Provide the (X, Y) coordinate of the cell's center where the given text is located.  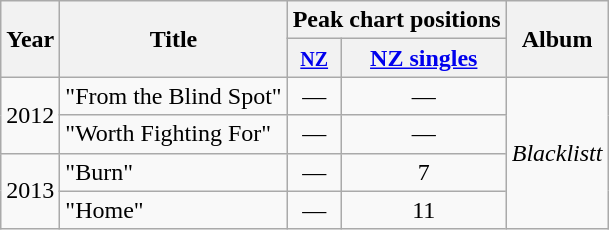
NZ (314, 58)
Album (557, 39)
2013 (30, 191)
Title (174, 39)
11 (424, 210)
2012 (30, 115)
"Worth Fighting For" (174, 134)
"Burn" (174, 172)
Blacklistt (557, 153)
Year (30, 39)
"Home" (174, 210)
Peak chart positions (396, 20)
7 (424, 172)
NZ singles (424, 58)
"From the Blind Spot" (174, 96)
